Extract the (X, Y) coordinate from the center of the cell holding the provided text.  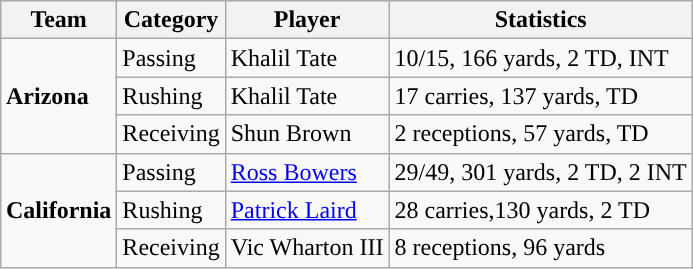
29/49, 301 yards, 2 TD, 2 INT (540, 172)
10/15, 166 yards, 2 TD, INT (540, 58)
Patrick Laird (307, 210)
Category (171, 20)
Player (307, 20)
California (58, 210)
Statistics (540, 20)
Ross Bowers (307, 172)
Vic Wharton III (307, 248)
Shun Brown (307, 134)
28 carries,130 yards, 2 TD (540, 210)
2 receptions, 57 yards, TD (540, 134)
8 receptions, 96 yards (540, 248)
Team (58, 20)
Arizona (58, 96)
17 carries, 137 yards, TD (540, 96)
